Search for the cell housing the specified text and yield its (x, y) center coordinate. 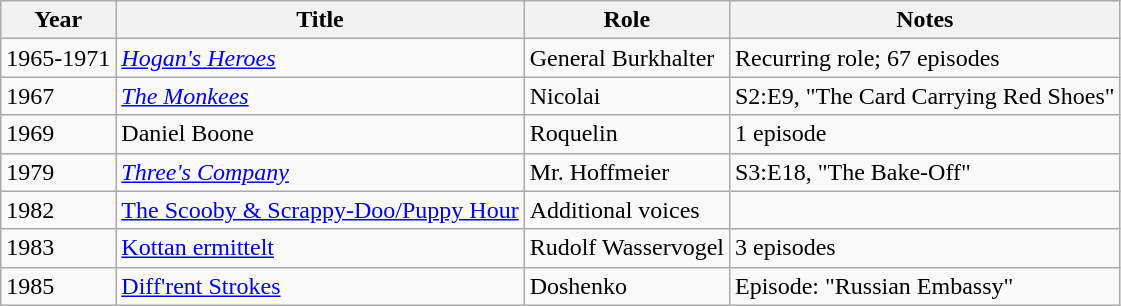
Nicolai (626, 96)
Mr. Hoffmeier (626, 172)
Role (626, 20)
1969 (58, 134)
1967 (58, 96)
Year (58, 20)
Additional voices (626, 210)
Title (320, 20)
Doshenko (626, 286)
Three's Company (320, 172)
The Scooby & Scrappy-Doo/Puppy Hour (320, 210)
Daniel Boone (320, 134)
Episode: "Russian Embassy" (924, 286)
Roquelin (626, 134)
Diff'rent Strokes (320, 286)
Hogan's Heroes (320, 58)
Recurring role; 67 episodes (924, 58)
Kottan ermittelt (320, 248)
1965-1971 (58, 58)
The Monkees (320, 96)
Notes (924, 20)
1985 (58, 286)
1982 (58, 210)
3 episodes (924, 248)
1979 (58, 172)
S2:E9, "The Card Carrying Red Shoes" (924, 96)
S3:E18, "The Bake-Off" (924, 172)
1 episode (924, 134)
Rudolf Wasservogel (626, 248)
General Burkhalter (626, 58)
1983 (58, 248)
